Pinpoint the cell where the given text exists, returning its (x, y) midpoint coordinate. 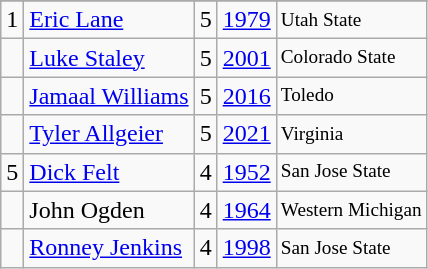
2001 (246, 58)
Luke Staley (109, 58)
2021 (246, 134)
1 (12, 20)
Utah State (351, 20)
Eric Lane (109, 20)
1979 (246, 20)
Tyler Allgeier (109, 134)
Colorado State (351, 58)
John Ogden (109, 210)
Ronney Jenkins (109, 248)
1998 (246, 248)
Western Michigan (351, 210)
2016 (246, 96)
Virginia (351, 134)
Toledo (351, 96)
1964 (246, 210)
1952 (246, 172)
Jamaal Williams (109, 96)
Dick Felt (109, 172)
